Identify which cell holds the provided text, then report its (x, y) central coordinate. 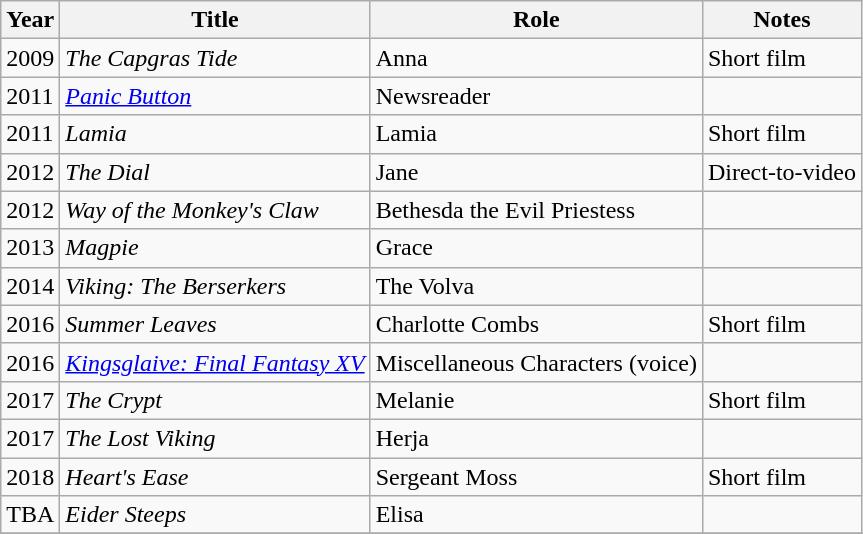
2014 (30, 286)
TBA (30, 515)
Newsreader (536, 96)
2018 (30, 477)
Elisa (536, 515)
Year (30, 20)
Role (536, 20)
Heart's Ease (215, 477)
The Lost Viking (215, 438)
Eider Steeps (215, 515)
Jane (536, 172)
Bethesda the Evil Priestess (536, 210)
Panic Button (215, 96)
Title (215, 20)
Sergeant Moss (536, 477)
Notes (782, 20)
Charlotte Combs (536, 324)
The Capgras Tide (215, 58)
Magpie (215, 248)
Anna (536, 58)
Melanie (536, 400)
2009 (30, 58)
The Volva (536, 286)
Grace (536, 248)
Viking: The Berserkers (215, 286)
Miscellaneous Characters (voice) (536, 362)
Summer Leaves (215, 324)
Herja (536, 438)
Kingsglaive: Final Fantasy XV (215, 362)
Direct-to-video (782, 172)
2013 (30, 248)
Way of the Monkey's Claw (215, 210)
The Crypt (215, 400)
The Dial (215, 172)
